From the cell containing the given text, extract its center point as [x, y] coordinate. 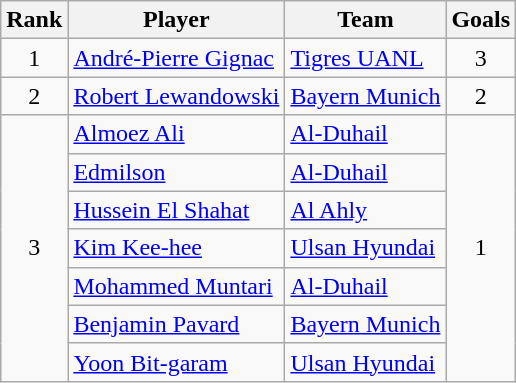
Al Ahly [366, 210]
Mohammed Muntari [176, 286]
Benjamin Pavard [176, 324]
Almoez Ali [176, 134]
Team [366, 20]
Hussein El Shahat [176, 210]
Robert Lewandowski [176, 96]
Tigres UANL [366, 58]
Player [176, 20]
Kim Kee-hee [176, 248]
Yoon Bit-garam [176, 362]
Goals [481, 20]
André-Pierre Gignac [176, 58]
Rank [34, 20]
Edmilson [176, 172]
